Provide the [X, Y] coordinate of the cell's center where the given text is located.  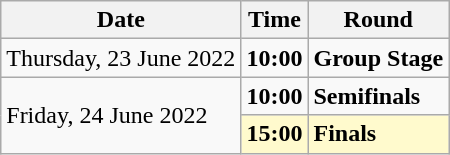
Finals [378, 134]
Date [121, 20]
Semifinals [378, 96]
Group Stage [378, 58]
Thursday, 23 June 2022 [121, 58]
Friday, 24 June 2022 [121, 115]
15:00 [274, 134]
Time [274, 20]
Round [378, 20]
